Capture the cell that displays the provided text and extract its (x, y) central coordinate. 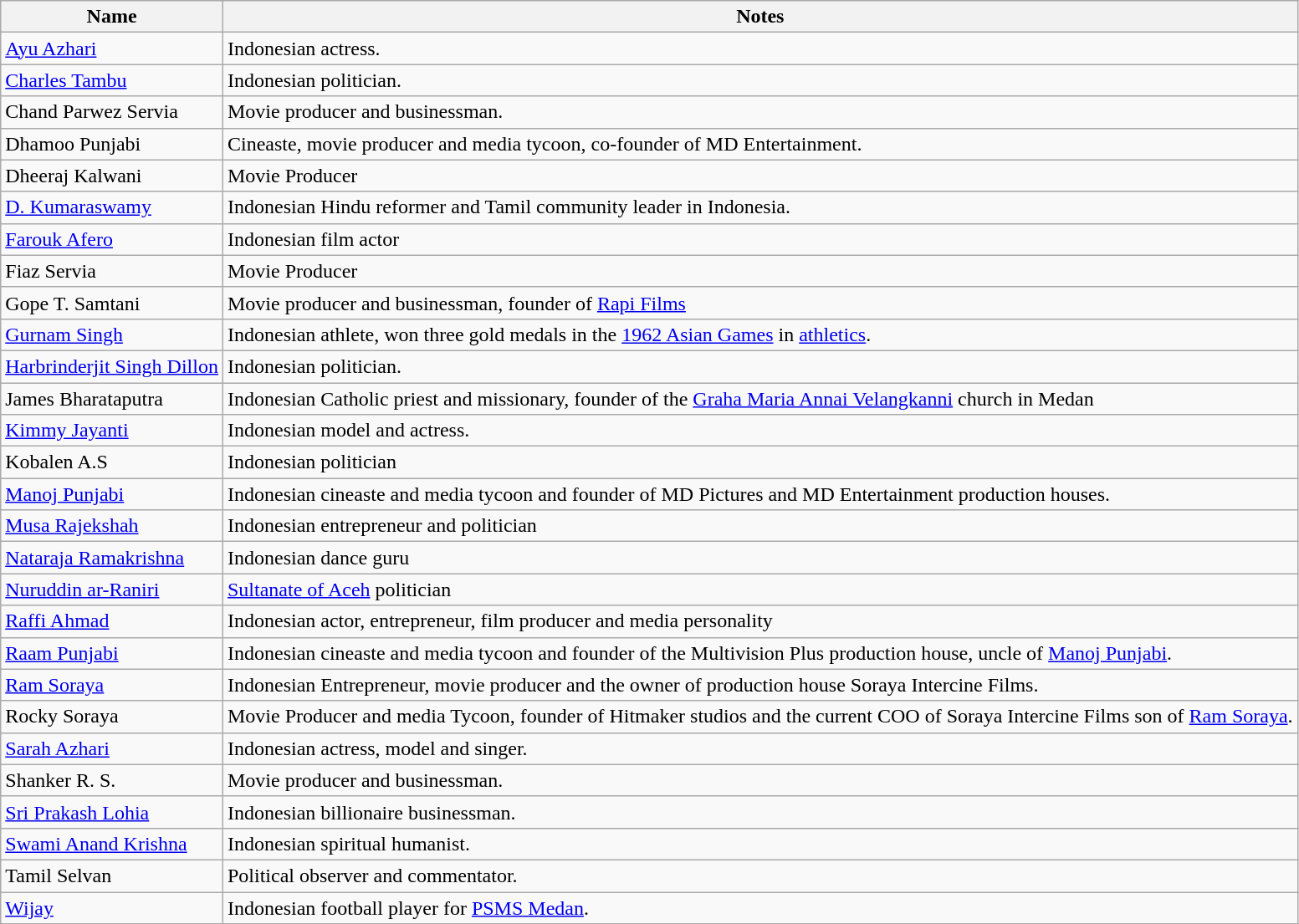
Tamil Selvan (112, 876)
Raam Punjabi (112, 653)
D. Kumaraswamy (112, 207)
Kobalen A.S (112, 462)
Rocky Soraya (112, 717)
Indonesian dance guru (759, 558)
Sri Prakash Lohia (112, 812)
Indonesian cineaste and media tycoon and founder of the Multivision Plus production house, uncle of Manoj Punjabi. (759, 653)
Indonesian actress. (759, 48)
Raffi Ahmad (112, 621)
Nuruddin ar-Raniri (112, 590)
Ayu Azhari (112, 48)
Shanker R. S. (112, 780)
Fiaz Servia (112, 271)
Wijay (112, 907)
Kimmy Jayanti (112, 431)
Cineaste, movie producer and media tycoon, co-founder of MD Entertainment. (759, 144)
Indonesian football player for PSMS Medan. (759, 907)
Sultanate of Aceh politician (759, 590)
Indonesian entrepreneur and politician (759, 526)
Farouk Afero (112, 239)
James Bharataputra (112, 399)
Indonesian billionaire businessman. (759, 812)
Indonesian actress, model and singer. (759, 748)
Musa Rajekshah (112, 526)
Indonesian actor, entrepreneur, film producer and media personality (759, 621)
Swami Anand Krishna (112, 844)
Dheeraj Kalwani (112, 176)
Political observer and commentator. (759, 876)
Manoj Punjabi (112, 494)
Name (112, 17)
Indonesian Hindu reformer and Tamil community leader in Indonesia. (759, 207)
Dhamoo Punjabi (112, 144)
Indonesian cineaste and media tycoon and founder of MD Pictures and MD Entertainment production houses. (759, 494)
Indonesian spiritual humanist. (759, 844)
Gope T. Samtani (112, 303)
Indonesian film actor (759, 239)
Movie producer and businessman, founder of Rapi Films (759, 303)
Indonesian model and actress. (759, 431)
Indonesian Catholic priest and missionary, founder of the Graha Maria Annai Velangkanni church in Medan (759, 399)
Harbrinderjit Singh Dillon (112, 366)
Nataraja Ramakrishna (112, 558)
Gurnam Singh (112, 334)
Chand Parwez Servia (112, 112)
Indonesian Entrepreneur, movie producer and the owner of production house Soraya Intercine Films. (759, 685)
Ram Soraya (112, 685)
Charles Tambu (112, 80)
Indonesian politician (759, 462)
Notes (759, 17)
Movie Producer and media Tycoon, founder of Hitmaker studios and the current COO of Soraya Intercine Films son of Ram Soraya. (759, 717)
Indonesian athlete, won three gold medals in the 1962 Asian Games in athletics. (759, 334)
Sarah Azhari (112, 748)
